From the cell containing the given text, extract its center point as [X, Y] coordinate. 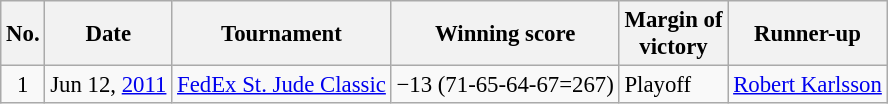
Tournament [282, 34]
No. [23, 34]
Runner-up [808, 34]
1 [23, 85]
Date [108, 34]
Margin ofvictory [674, 34]
Playoff [674, 85]
FedEx St. Jude Classic [282, 85]
−13 (71-65-64-67=267) [505, 85]
Robert Karlsson [808, 85]
Jun 12, 2011 [108, 85]
Winning score [505, 34]
